Locate the cell with the specified text and output its (X, Y) center coordinate. 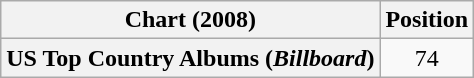
Chart (2008) (190, 20)
US Top Country Albums (Billboard) (190, 58)
74 (427, 58)
Position (427, 20)
